Search for the cell housing the specified text and yield its [X, Y] center coordinate. 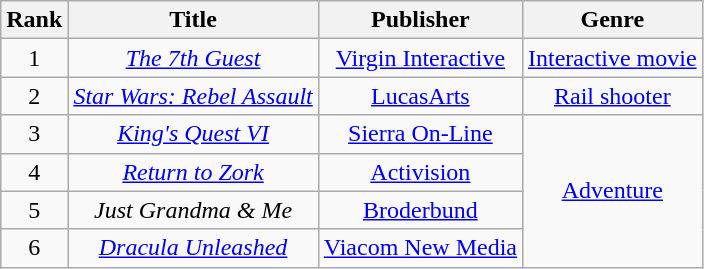
Activision [420, 172]
1 [34, 58]
Star Wars: Rebel Assault [193, 96]
Sierra On-Line [420, 134]
Viacom New Media [420, 248]
The 7th Guest [193, 58]
2 [34, 96]
Interactive movie [612, 58]
6 [34, 248]
Adventure [612, 191]
Virgin Interactive [420, 58]
Just Grandma & Me [193, 210]
Title [193, 20]
Return to Zork [193, 172]
4 [34, 172]
Genre [612, 20]
King's Quest VI [193, 134]
3 [34, 134]
Broderbund [420, 210]
Rail shooter [612, 96]
Publisher [420, 20]
5 [34, 210]
Dracula Unleashed [193, 248]
Rank [34, 20]
LucasArts [420, 96]
